Capture the cell that displays the provided text and extract its [X, Y] central coordinate. 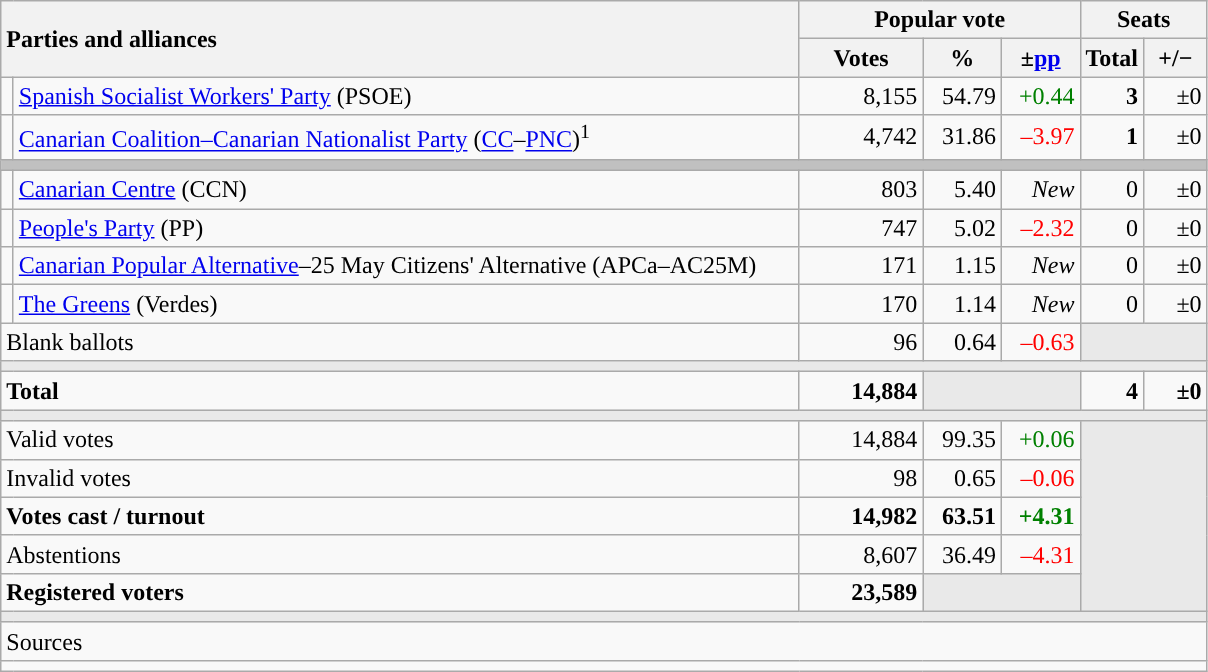
0.65 [962, 478]
Abstentions [400, 554]
Canarian Popular Alternative–25 May Citizens' Alternative (APCa–AC25M) [406, 266]
Sources [604, 641]
+/− [1176, 58]
Registered voters [400, 592]
54.79 [962, 96]
Canarian Coalition–Canarian Nationalist Party (CC–PNC)1 [406, 138]
1 [1112, 138]
31.86 [962, 138]
+4.31 [1040, 516]
Parties and alliances [400, 39]
% [962, 58]
23,589 [861, 592]
14,982 [861, 516]
3 [1112, 96]
Invalid votes [400, 478]
36.49 [962, 554]
Votes [861, 58]
8,607 [861, 554]
170 [861, 304]
–4.31 [1040, 554]
1.15 [962, 266]
–0.06 [1040, 478]
99.35 [962, 440]
1.14 [962, 304]
Votes cast / turnout [400, 516]
5.40 [962, 190]
–3.97 [1040, 138]
4 [1112, 391]
Popular vote [940, 20]
8,155 [861, 96]
Blank ballots [400, 342]
Seats [1144, 20]
+0.06 [1040, 440]
98 [861, 478]
171 [861, 266]
Valid votes [400, 440]
803 [861, 190]
63.51 [962, 516]
–2.32 [1040, 228]
–0.63 [1040, 342]
+0.44 [1040, 96]
5.02 [962, 228]
Canarian Centre (CCN) [406, 190]
Spanish Socialist Workers' Party (PSOE) [406, 96]
0.64 [962, 342]
The Greens (Verdes) [406, 304]
96 [861, 342]
±pp [1040, 58]
747 [861, 228]
4,742 [861, 138]
People's Party (PP) [406, 228]
